Pinpoint the cell where the given text exists, returning its (X, Y) midpoint coordinate. 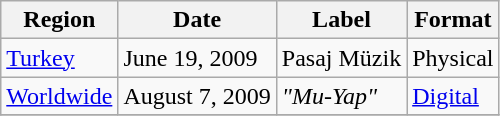
Region (60, 20)
Label (341, 20)
June 19, 2009 (197, 58)
Pasaj Müzik (341, 58)
Date (197, 20)
Digital (453, 96)
"Mu-Yap" (341, 96)
August 7, 2009 (197, 96)
Format (453, 20)
Worldwide (60, 96)
Physical (453, 58)
Turkey (60, 58)
